Locate the cell with the specified text and output its [X, Y] center coordinate. 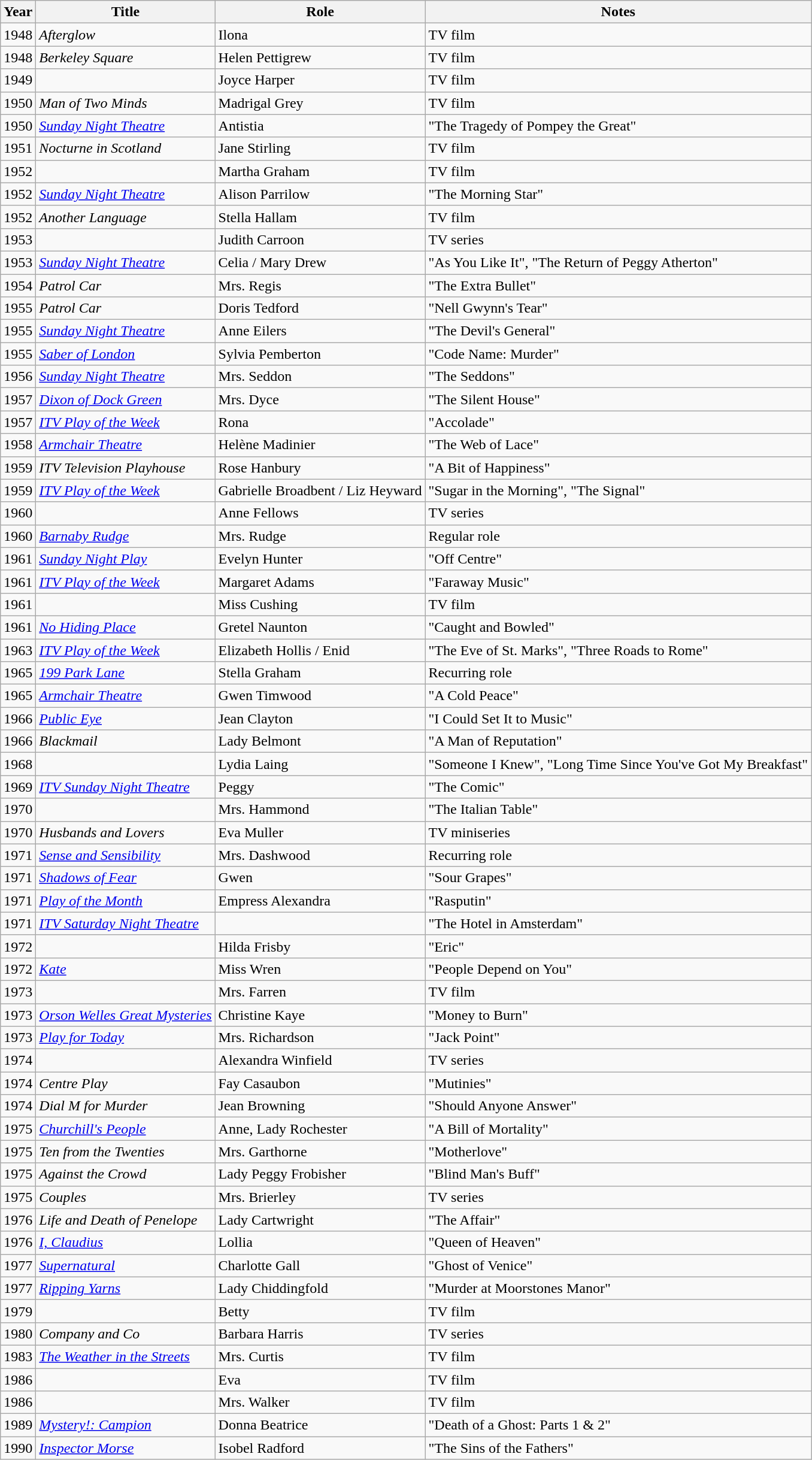
Another Language [126, 217]
Inspector Morse [126, 1448]
Betty [320, 1311]
Judith Carroon [320, 240]
"The Comic" [618, 787]
Elizabeth Hollis / Enid [320, 650]
"The Tragedy of Pompey the Great" [618, 126]
Ilona [320, 35]
"The Seddons" [618, 377]
Anne, Lady Rochester [320, 1129]
"Ghost of Venice" [618, 1265]
Dial M for Murder [126, 1106]
Doris Tedford [320, 308]
No Hiding Place [126, 627]
Regular role [618, 536]
"Faraway Music" [618, 581]
"Sugar in the Morning", "The Signal" [618, 490]
Eva [320, 1379]
Sylvia Pemberton [320, 354]
Lady Chiddingfold [320, 1288]
1958 [18, 445]
Life and Death of Penelope [126, 1220]
"The Extra Bullet" [618, 286]
Mrs. Walker [320, 1403]
Company and Co [126, 1334]
Play for Today [126, 1038]
Gretel Naunton [320, 627]
Evelyn Hunter [320, 559]
Eva Muller [320, 832]
Centre Play [126, 1083]
"Jack Point" [618, 1038]
"Code Name: Murder" [618, 354]
Miss Cushing [320, 604]
Mrs. Dyce [320, 399]
ITV Saturday Night Theatre [126, 923]
Role [320, 12]
Mrs. Rudge [320, 536]
"Queen of Heaven" [618, 1243]
Blackmail [126, 741]
Title [126, 12]
Lady Belmont [320, 741]
Mrs. Curtis [320, 1356]
Year [18, 12]
1983 [18, 1356]
Gwen [320, 878]
Lollia [320, 1243]
1949 [18, 80]
Shadows of Fear [126, 878]
Helen Pettigrew [320, 57]
Saber of London [126, 354]
"Motherlove" [618, 1152]
"Blind Man's Buff" [618, 1174]
Jean Clayton [320, 719]
"Someone I Knew", "Long Time Since You've Got My Breakfast" [618, 764]
"The Morning Star" [618, 194]
"As You Like It", "The Return of Peggy Atherton" [618, 262]
"A Cold Peace" [618, 696]
Churchill's People [126, 1129]
Orson Welles Great Mysteries [126, 1015]
Martha Graham [320, 171]
"The Silent House" [618, 399]
I, Claudius [126, 1243]
Notes [618, 12]
"A Man of Reputation" [618, 741]
Barnaby Rudge [126, 536]
Stella Graham [320, 673]
Sense and Sensibility [126, 855]
1979 [18, 1311]
Against the Crowd [126, 1174]
"The Sins of the Fathers" [618, 1448]
Celia / Mary Drew [320, 262]
Christine Kaye [320, 1015]
1989 [18, 1425]
Mrs. Brierley [320, 1197]
Kate [126, 969]
"Eric" [618, 946]
"Death of a Ghost: Parts 1 & 2" [618, 1425]
Helène Madinier [320, 445]
Antistia [320, 126]
TV miniseries [618, 832]
"Off Centre" [618, 559]
"Should Anyone Answer" [618, 1106]
Empress Alexandra [320, 901]
1968 [18, 764]
Peggy [320, 787]
Man of Two Minds [126, 103]
Mrs. Richardson [320, 1038]
1969 [18, 787]
Supernatural [126, 1265]
Barbara Harris [320, 1334]
Anne Eilers [320, 331]
Mrs. Regis [320, 286]
"I Could Set It to Music" [618, 719]
"The Hotel in Amsterdam" [618, 923]
Fay Casaubon [320, 1083]
199 Park Lane [126, 673]
ITV Sunday Night Theatre [126, 787]
1951 [18, 149]
Jean Browning [320, 1106]
The Weather in the Streets [126, 1356]
Charlotte Gall [320, 1265]
Mrs. Farren [320, 992]
Margaret Adams [320, 581]
Ripping Yarns [126, 1288]
Mrs. Garthorne [320, 1152]
Madrigal Grey [320, 103]
"Money to Burn" [618, 1015]
Anne Fellows [320, 513]
Miss Wren [320, 969]
"Rasputin" [618, 901]
"Sour Grapes" [618, 878]
Lady Cartwright [320, 1220]
Mystery!: Campion [126, 1425]
Stella Hallam [320, 217]
"Mutinies" [618, 1083]
Husbands and Lovers [126, 832]
Donna Beatrice [320, 1425]
Alexandra Winfield [320, 1061]
Sunday Night Play [126, 559]
Hilda Frisby [320, 946]
Alison Parrilow [320, 194]
"Accolade" [618, 422]
"The Italian Table" [618, 810]
1956 [18, 377]
1990 [18, 1448]
Lydia Laing [320, 764]
Rona [320, 422]
"The Eve of St. Marks", "Three Roads to Rome" [618, 650]
Play of the Month [126, 901]
"The Web of Lace" [618, 445]
Lady Peggy Frobisher [320, 1174]
1980 [18, 1334]
Berkeley Square [126, 57]
Gwen Timwood [320, 696]
"The Affair" [618, 1220]
"A Bill of Mortality" [618, 1129]
Public Eye [126, 719]
Gabrielle Broadbent / Liz Heyward [320, 490]
1954 [18, 286]
ITV Television Playhouse [126, 468]
Joyce Harper [320, 80]
"People Depend on You" [618, 969]
"Murder at Moorstones Manor" [618, 1288]
"A Bit of Happiness" [618, 468]
"Caught and Bowled" [618, 627]
Nocturne in Scotland [126, 149]
"The Devil's General" [618, 331]
Isobel Radford [320, 1448]
Couples [126, 1197]
Mrs. Seddon [320, 377]
Ten from the Twenties [126, 1152]
Dixon of Dock Green [126, 399]
"Nell Gwynn's Tear" [618, 308]
Mrs. Dashwood [320, 855]
1963 [18, 650]
Mrs. Hammond [320, 810]
Rose Hanbury [320, 468]
Jane Stirling [320, 149]
Afterglow [126, 35]
